Return [X, Y] of the center of cell containing provided text 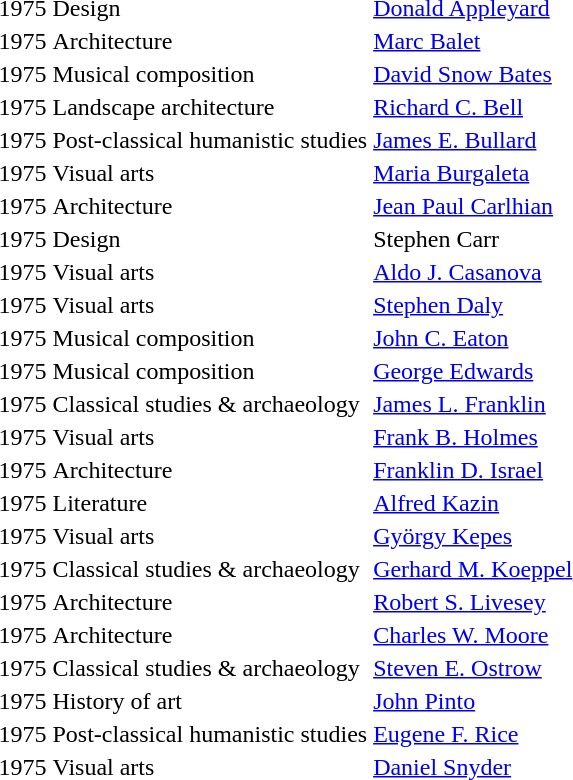
Landscape architecture [210, 107]
Literature [210, 503]
Design [210, 239]
History of art [210, 701]
